Return the [x, y] coordinate for the center point of the cell that contains the specified text.  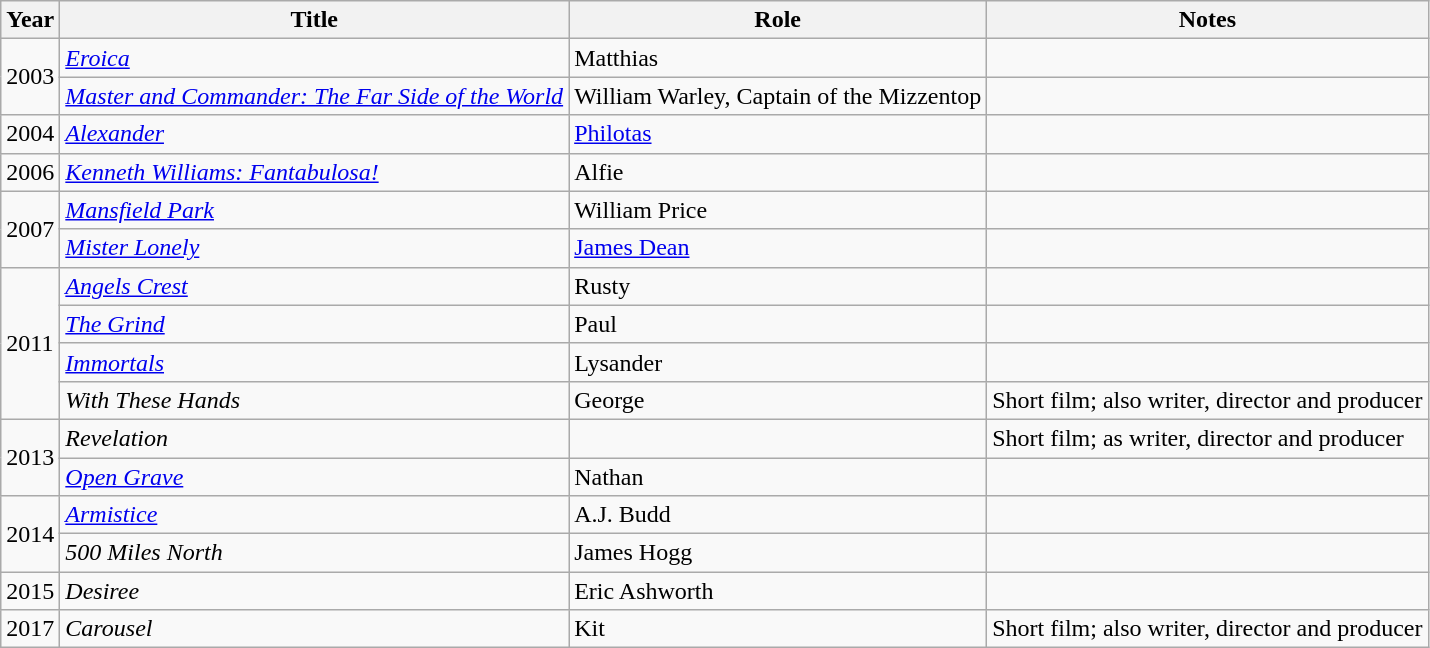
James Dean [778, 248]
With These Hands [314, 400]
Notes [1208, 20]
2007 [30, 229]
Alfie [778, 172]
Mister Lonely [314, 248]
2013 [30, 457]
Kit [778, 629]
Eroica [314, 58]
Alexander [314, 134]
Mansfield Park [314, 210]
Carousel [314, 629]
William Warley, Captain of the Mizzentop [778, 96]
William Price [778, 210]
2011 [30, 343]
2004 [30, 134]
James Hogg [778, 553]
Revelation [314, 438]
Nathan [778, 477]
Title [314, 20]
Kenneth Williams: Fantabulosa! [314, 172]
Philotas [778, 134]
Master and Commander: The Far Side of the World [314, 96]
2006 [30, 172]
2017 [30, 629]
Immortals [314, 362]
The Grind [314, 324]
Rusty [778, 286]
A.J. Budd [778, 515]
2015 [30, 591]
Desiree [314, 591]
Eric Ashworth [778, 591]
500 Miles North [314, 553]
George [778, 400]
Angels Crest [314, 286]
Open Grave [314, 477]
Lysander [778, 362]
Short film; as writer, director and producer [1208, 438]
Year [30, 20]
Paul [778, 324]
2003 [30, 77]
Matthias [778, 58]
2014 [30, 534]
Role [778, 20]
Armistice [314, 515]
